Output the [X, Y] coordinate of the center of the cell containing the given text.  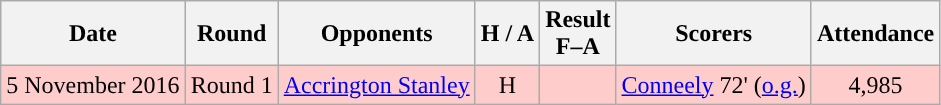
Opponents [376, 34]
Round [232, 34]
Scorers [714, 34]
Attendance [875, 34]
Accrington Stanley [376, 85]
Date [93, 34]
ResultF–A [578, 34]
4,985 [875, 85]
Conneely 72' (o.g.) [714, 85]
H [507, 85]
H / A [507, 34]
5 November 2016 [93, 85]
Round 1 [232, 85]
